Pinpoint the cell where the given text exists, returning its (X, Y) midpoint coordinate. 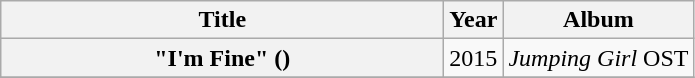
"I'm Fine" () (222, 58)
Year (474, 20)
Title (222, 20)
2015 (474, 58)
Album (598, 20)
Jumping Girl OST (598, 58)
